Return the (X, Y) coordinate for the center point of the cell that contains the specified text.  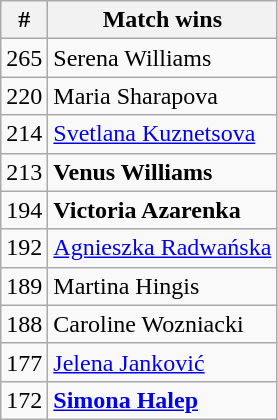
172 (24, 400)
# (24, 20)
189 (24, 286)
213 (24, 172)
188 (24, 324)
220 (24, 96)
Serena Williams (162, 58)
Match wins (162, 20)
Agnieszka Radwańska (162, 248)
Simona Halep (162, 400)
Svetlana Kuznetsova (162, 134)
192 (24, 248)
265 (24, 58)
Jelena Janković (162, 362)
Maria Sharapova (162, 96)
194 (24, 210)
214 (24, 134)
Martina Hingis (162, 286)
Venus Williams (162, 172)
Caroline Wozniacki (162, 324)
177 (24, 362)
Victoria Azarenka (162, 210)
